For the text-containing cell, return its midpoint in [x, y] coordinate format. 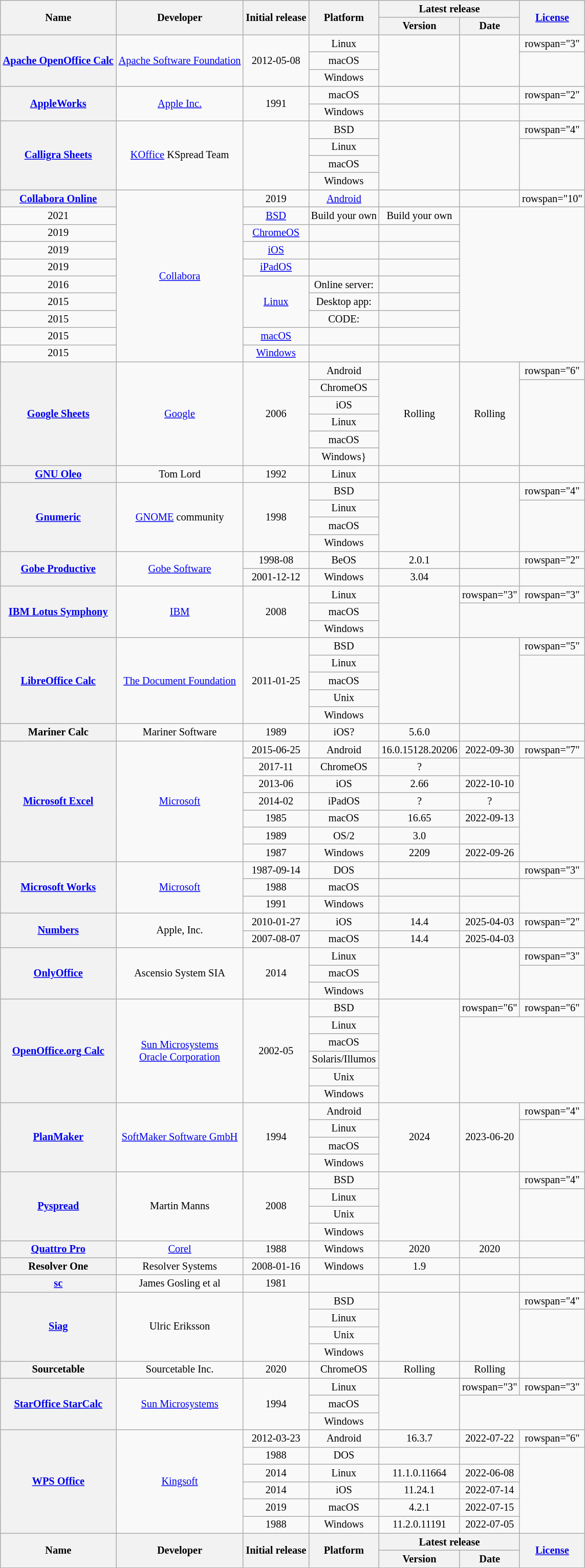
16.0.15128.20206 [420, 750]
1987-09-14 [276, 870]
1981 [276, 1283]
Windows} [344, 456]
Calligra Sheets [58, 156]
StarOffice StarCalc [58, 1404]
The Document Foundation [180, 681]
Sun Microsystems [180, 1404]
2012-03-23 [276, 1439]
Apache OpenOffice Calc [58, 60]
Collabora Online [58, 199]
3.0 [420, 836]
5.6.0 [420, 732]
Apple, Inc. [180, 930]
1998 [276, 517]
2012-05-08 [276, 60]
2008-01-16 [276, 1266]
Google Sheets [58, 413]
16.3.7 [420, 1439]
2006 [276, 413]
GNOME community [180, 517]
sc [58, 1283]
Sourcetable [58, 1369]
2014-02 [276, 801]
2022-06-08 [489, 1473]
Microsoft Works [58, 887]
GNU Oleo [58, 474]
2.66 [420, 784]
rowspan="5" [552, 646]
2017-11 [276, 767]
2010-01-27 [276, 922]
PlanMaker [58, 1137]
Numbers [58, 930]
James Gosling et al [180, 1283]
2021 [58, 215]
2023-06-20 [489, 1137]
OnlyOffice [58, 973]
2022-07-14 [489, 1490]
2002-05 [276, 1051]
Gobe Software [180, 568]
WPS Office [58, 1482]
iOS? [344, 732]
2209 [420, 853]
2022-09-13 [489, 818]
16.65 [420, 818]
OS/2 [344, 836]
2011-01-25 [276, 681]
2022-07-05 [489, 1525]
AppleWorks [58, 103]
Siag [58, 1326]
3.04 [420, 577]
Ascensio System SIA [180, 973]
4.2.1 [420, 1507]
BeOS [344, 560]
2007-08-07 [276, 939]
2022-10-10 [489, 784]
Gobe Productive [58, 568]
SoftMaker Software GmbH [180, 1137]
OpenOffice.org Calc [58, 1051]
Online server: [344, 285]
Sourcetable Inc. [180, 1369]
Collabora [180, 276]
Apache Software Foundation [180, 60]
2022-07-22 [489, 1439]
11.2.0.11191 [420, 1525]
Martin Manns [180, 1206]
2022-07-15 [489, 1507]
2015-06-25 [276, 750]
1998-08 [276, 560]
IBM Lotus Symphony [58, 612]
Sun MicrosystemsOracle Corporation [180, 1051]
11.1.0.11664 [420, 1473]
IBM [180, 612]
Ulric Eriksson [180, 1326]
Resolver One [58, 1266]
KOffice KSpread Team [180, 156]
2024 [420, 1137]
Tom Lord [180, 474]
Solaris/Illumos [344, 1059]
2001-12-12 [276, 577]
11.24.1 [420, 1490]
Mariner Software [180, 732]
Microsoft Excel [58, 801]
Desktop app: [344, 301]
CODE: [344, 319]
2016 [58, 285]
1987 [276, 853]
Corel [180, 1249]
Gnumeric [58, 517]
rowspan="10" [552, 199]
Resolver Systems [180, 1266]
1992 [276, 474]
Apple Inc. [180, 103]
2.0.1 [420, 560]
Pyspread [58, 1206]
1.9 [420, 1266]
Kingsoft [180, 1482]
Mariner Calc [58, 732]
2022-09-30 [489, 750]
Quattro Pro [58, 1249]
1985 [276, 818]
rowspan="7" [552, 750]
LibreOffice Calc [58, 681]
2013-06 [276, 784]
Google [180, 413]
2022-09-26 [489, 853]
